Identify which cell holds the provided text, then report its (X, Y) central coordinate. 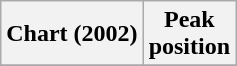
Chart (2002) (72, 34)
Peakposition (189, 34)
